Capture the cell that displays the provided text and extract its [X, Y] central coordinate. 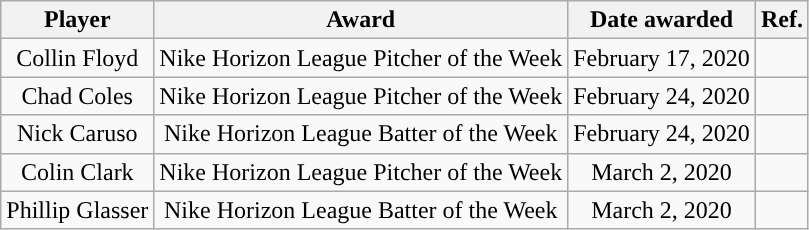
Ref. [782, 20]
Collin Floyd [78, 58]
Player [78, 20]
February 17, 2020 [662, 58]
Chad Coles [78, 96]
Colin Clark [78, 172]
Award [361, 20]
Nick Caruso [78, 134]
Date awarded [662, 20]
Phillip Glasser [78, 210]
